Capture the cell that displays the provided text and extract its [x, y] central coordinate. 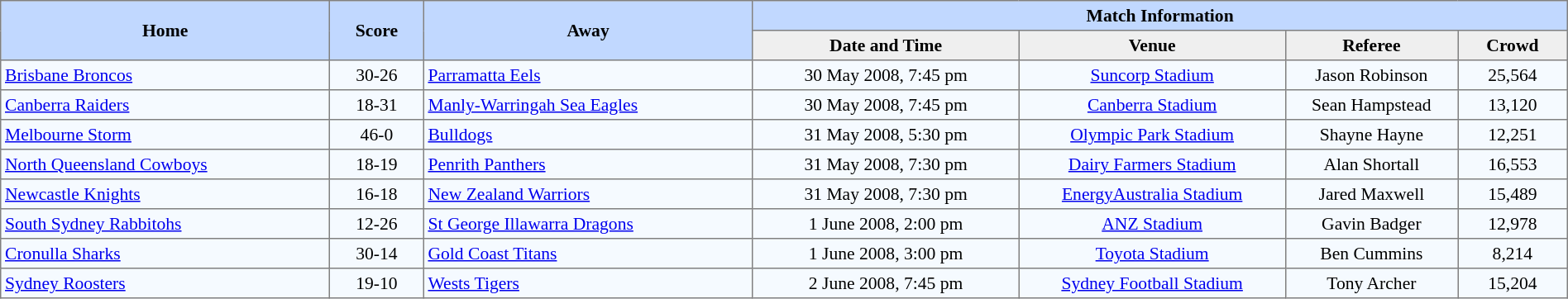
2 June 2008, 7:45 pm [886, 283]
12,978 [1513, 224]
31 May 2008, 5:30 pm [886, 135]
Canberra Raiders [165, 105]
Ben Cummins [1371, 254]
15,204 [1513, 283]
Toyota Stadium [1152, 254]
Date and Time [886, 45]
Penrith Panthers [588, 164]
Gold Coast Titans [588, 254]
Home [165, 31]
1 June 2008, 2:00 pm [886, 224]
Bulldogs [588, 135]
Match Information [1159, 16]
1 June 2008, 3:00 pm [886, 254]
Dairy Farmers Stadium [1152, 164]
Gavin Badger [1371, 224]
18-19 [377, 164]
16-18 [377, 194]
Tony Archer [1371, 283]
Alan Shortall [1371, 164]
16,553 [1513, 164]
8,214 [1513, 254]
Melbourne Storm [165, 135]
Wests Tigers [588, 283]
EnergyAustralia Stadium [1152, 194]
Shayne Hayne [1371, 135]
Jason Robinson [1371, 75]
Brisbane Broncos [165, 75]
Sydney Football Stadium [1152, 283]
25,564 [1513, 75]
12,251 [1513, 135]
New Zealand Warriors [588, 194]
15,489 [1513, 194]
South Sydney Rabbitohs [165, 224]
Away [588, 31]
Parramatta Eels [588, 75]
Manly-Warringah Sea Eagles [588, 105]
Canberra Stadium [1152, 105]
Score [377, 31]
18-31 [377, 105]
Jared Maxwell [1371, 194]
Venue [1152, 45]
30-14 [377, 254]
North Queensland Cowboys [165, 164]
Suncorp Stadium [1152, 75]
Referee [1371, 45]
12-26 [377, 224]
Olympic Park Stadium [1152, 135]
Cronulla Sharks [165, 254]
St George Illawarra Dragons [588, 224]
46-0 [377, 135]
Sean Hampstead [1371, 105]
Crowd [1513, 45]
30-26 [377, 75]
Sydney Roosters [165, 283]
19-10 [377, 283]
Newcastle Knights [165, 194]
13,120 [1513, 105]
ANZ Stadium [1152, 224]
